Scan for the cell matching the given text and deliver its (x, y) coordinate at center. 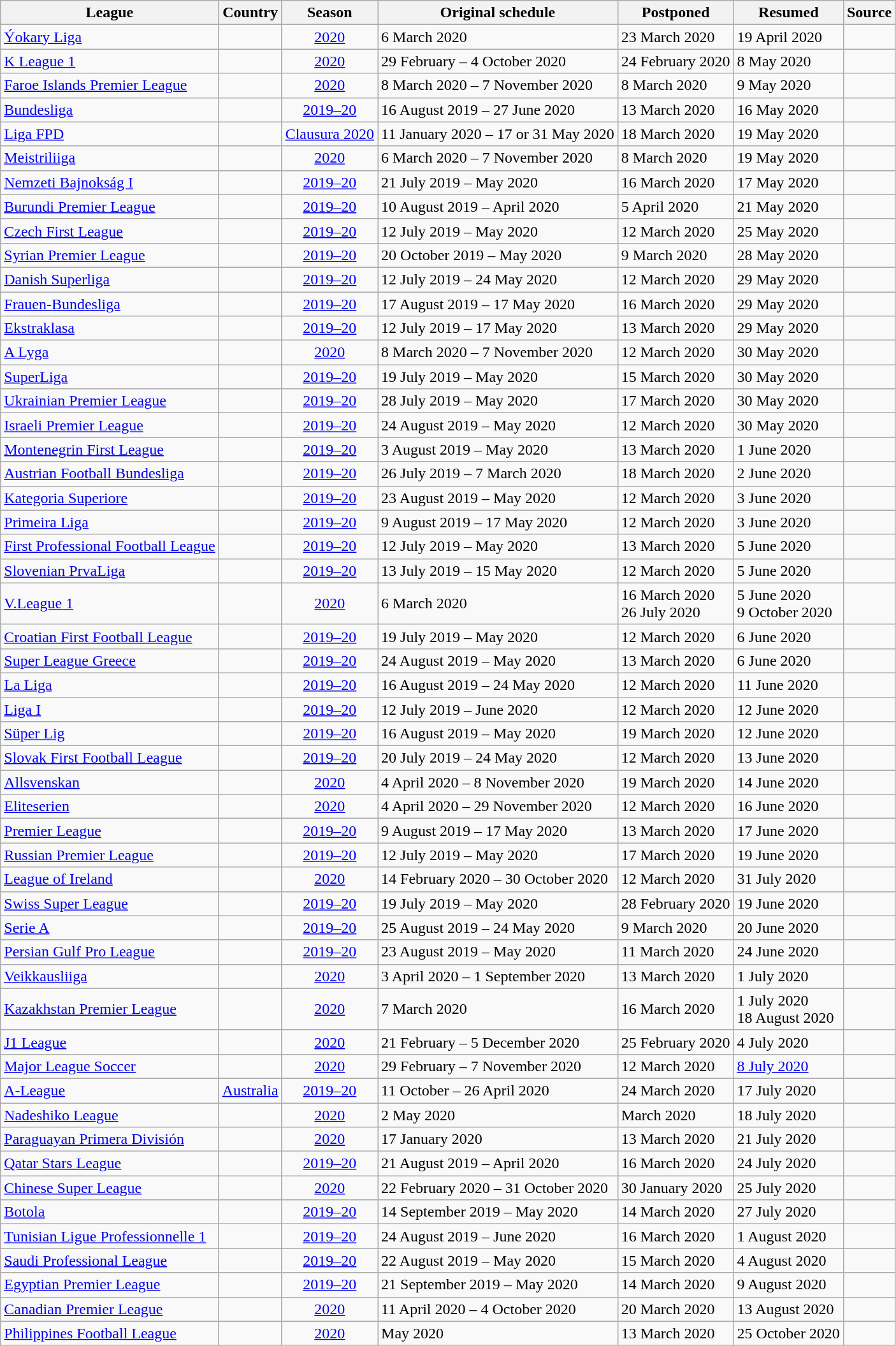
14 June 2020 (788, 782)
8 May 2020 (788, 61)
29 February – 4 October 2020 (498, 61)
16 August 2019 – 27 June 2020 (498, 110)
Slovenian PrvaLiga (110, 571)
Resumed (788, 13)
Australia (250, 1090)
9 August 2020 (788, 1285)
Serie A (110, 928)
Burundi Premier League (110, 207)
28 July 2019 – May 2020 (498, 401)
17 July 2020 (788, 1090)
Country (250, 13)
SuperLiga (110, 377)
6 March 2020 – 7 November 2020 (498, 158)
First Professional Football League (110, 546)
Premier League (110, 831)
Postponed (676, 13)
12 July 2019 – 17 May 2020 (498, 328)
1 August 2020 (788, 1236)
16 May 2020 (788, 110)
2 June 2020 (788, 474)
23 March 2020 (676, 37)
16 June 2020 (788, 807)
Swiss Super League (110, 903)
24 March 2020 (676, 1090)
9 May 2020 (788, 85)
Qatar Stars League (110, 1164)
12 July 2019 – 24 May 2020 (498, 279)
4 April 2020 – 29 November 2020 (498, 807)
Primeira Liga (110, 522)
March 2020 (676, 1115)
Frauen-Bundesliga (110, 304)
Tunisian Ligue Professionnelle 1 (110, 1236)
14 September 2019 – May 2020 (498, 1212)
19 April 2020 (788, 37)
21 September 2019 – May 2020 (498, 1285)
Danish Superliga (110, 279)
Source (869, 13)
A Lyga (110, 353)
4 August 2020 (788, 1261)
21 August 2019 – April 2020 (498, 1164)
J1 League (110, 1042)
22 August 2019 – May 2020 (498, 1261)
May 2020 (498, 1333)
Ukrainian Premier League (110, 401)
Liga I (110, 710)
31 July 2020 (788, 879)
Kazakhstan Premier League (110, 1009)
10 August 2019 – April 2020 (498, 207)
Original schedule (498, 13)
21 July 2019 – May 2020 (498, 182)
13 July 2019 – 15 May 2020 (498, 571)
A-League (110, 1090)
11 October – 26 April 2020 (498, 1090)
Croatian First Football League (110, 636)
4 July 2020 (788, 1042)
21 May 2020 (788, 207)
20 October 2019 – May 2020 (498, 255)
28 May 2020 (788, 255)
Saudi Professional League (110, 1261)
Faroe Islands Premier League (110, 85)
Super League Greece (110, 661)
13 June 2020 (788, 758)
3 April 2020 – 1 September 2020 (498, 976)
Philippines Football League (110, 1333)
11 June 2020 (788, 685)
20 March 2020 (676, 1309)
Veikkausliiga (110, 976)
25 February 2020 (676, 1042)
17 May 2020 (788, 182)
21 February – 5 December 2020 (498, 1042)
Austrian Football Bundesliga (110, 474)
28 February 2020 (676, 903)
27 July 2020 (788, 1212)
5 June 2020 9 October 2020 (788, 603)
20 June 2020 (788, 928)
29 February – 7 November 2020 (498, 1066)
Botola (110, 1212)
Bundesliga (110, 110)
11 January 2020 – 17 or 31 May 2020 (498, 134)
Major League Soccer (110, 1066)
Süper Lig (110, 734)
26 July 2019 – 7 March 2020 (498, 474)
1 July 2020 18 August 2020 (788, 1009)
11 March 2020 (676, 952)
24 August 2019 – June 2020 (498, 1236)
25 August 2019 – 24 May 2020 (498, 928)
Canadian Premier League (110, 1309)
Czech First League (110, 231)
20 July 2019 – 24 May 2020 (498, 758)
8 July 2020 (788, 1066)
7 March 2020 (498, 1009)
Allsvenskan (110, 782)
Persian Gulf Pro League (110, 952)
Slovak First Football League (110, 758)
21 July 2020 (788, 1139)
Israeli Premier League (110, 425)
Egyptian Premier League (110, 1285)
Meistriliiga (110, 158)
24 July 2020 (788, 1164)
2 May 2020 (498, 1115)
22 February 2020 – 31 October 2020 (498, 1188)
18 July 2020 (788, 1115)
Chinese Super League (110, 1188)
3 August 2019 – May 2020 (498, 450)
25 May 2020 (788, 231)
Season (329, 13)
17 June 2020 (788, 831)
Ýokary Liga (110, 37)
24 February 2020 (676, 61)
24 June 2020 (788, 952)
16 August 2019 – 24 May 2020 (498, 685)
1 June 2020 (788, 450)
Paraguayan Primera División (110, 1139)
25 July 2020 (788, 1188)
30 January 2020 (676, 1188)
Liga FPD (110, 134)
Nadeshiko League (110, 1115)
Russian Premier League (110, 855)
League of Ireland (110, 879)
1 July 2020 (788, 976)
Clausura 2020 (329, 134)
17 August 2019 – 17 May 2020 (498, 304)
13 August 2020 (788, 1309)
12 July 2019 – June 2020 (498, 710)
14 February 2020 – 30 October 2020 (498, 879)
K League 1 (110, 61)
Eliteserien (110, 807)
16 August 2019 – May 2020 (498, 734)
25 October 2020 (788, 1333)
16 March 2020 26 July 2020 (676, 603)
League (110, 13)
Kategoria Superiore (110, 498)
La Liga (110, 685)
Ekstraklasa (110, 328)
4 April 2020 – 8 November 2020 (498, 782)
11 April 2020 – 4 October 2020 (498, 1309)
V.League 1 (110, 603)
17 January 2020 (498, 1139)
Nemzeti Bajnokság I (110, 182)
Syrian Premier League (110, 255)
5 April 2020 (676, 207)
Montenegrin First League (110, 450)
